Capture the cell that displays the provided text and extract its (x, y) central coordinate. 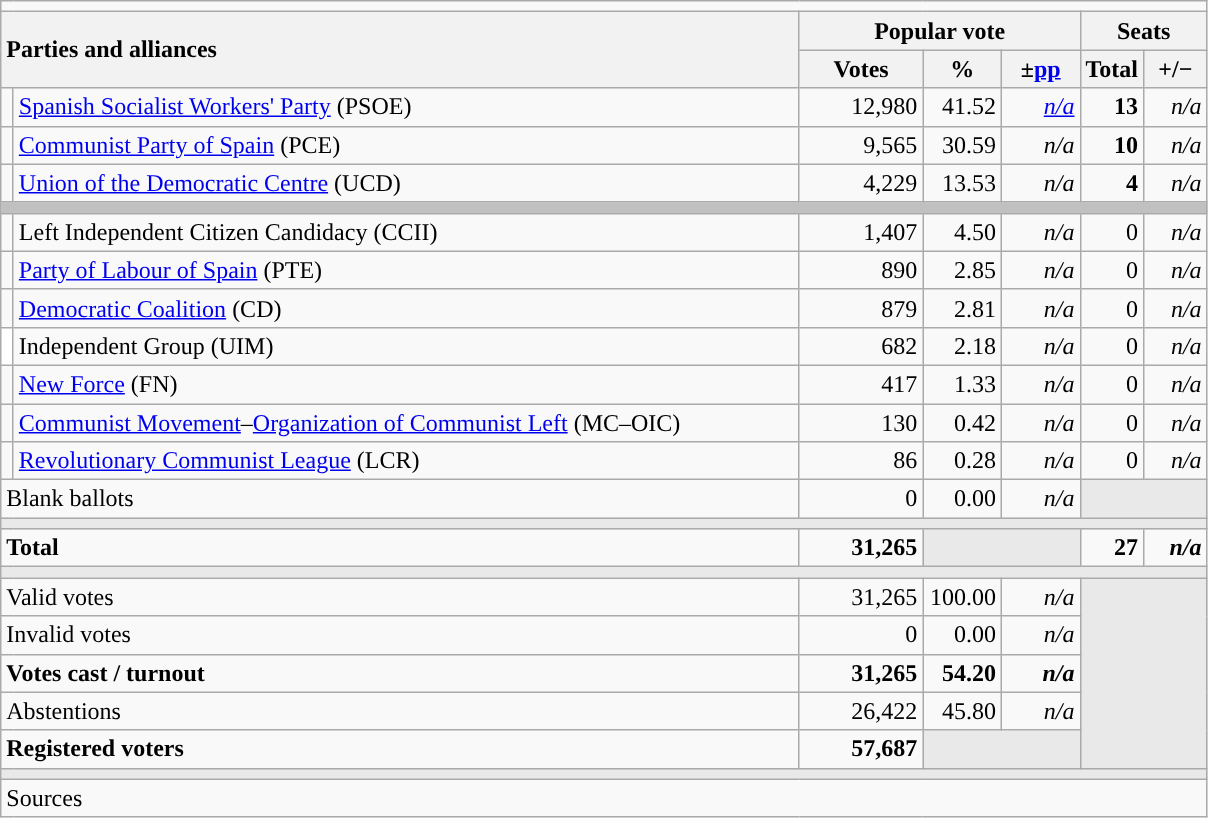
Union of the Democratic Centre (UCD) (406, 183)
682 (861, 346)
Valid votes (400, 597)
0.42 (962, 423)
Blank ballots (400, 499)
2.85 (962, 270)
1,407 (861, 232)
9,565 (861, 145)
130 (861, 423)
100.00 (962, 597)
Party of Labour of Spain (PTE) (406, 270)
Abstentions (400, 711)
1.33 (962, 384)
57,687 (861, 749)
30.59 (962, 145)
4 (1112, 183)
0.28 (962, 461)
Revolutionary Communist League (LCR) (406, 461)
45.80 (962, 711)
13.53 (962, 183)
2.18 (962, 346)
54.20 (962, 673)
Communist Movement–Organization of Communist Left (MC–OIC) (406, 423)
4,229 (861, 183)
Left Independent Citizen Candidacy (CCII) (406, 232)
Votes (861, 69)
41.52 (962, 107)
12,980 (861, 107)
Democratic Coalition (CD) (406, 308)
New Force (FN) (406, 384)
86 (861, 461)
Registered voters (400, 749)
2.81 (962, 308)
Seats (1144, 31)
Votes cast / turnout (400, 673)
26,422 (861, 711)
27 (1112, 548)
4.50 (962, 232)
13 (1112, 107)
10 (1112, 145)
Parties and alliances (400, 50)
879 (861, 308)
Communist Party of Spain (PCE) (406, 145)
Sources (604, 798)
Spanish Socialist Workers' Party (PSOE) (406, 107)
% (962, 69)
Popular vote (940, 31)
±pp (1040, 69)
Invalid votes (400, 635)
890 (861, 270)
417 (861, 384)
+/− (1176, 69)
Independent Group (UIM) (406, 346)
